Determine the (x, y) coordinate at the center of the cell enclosing the given text.  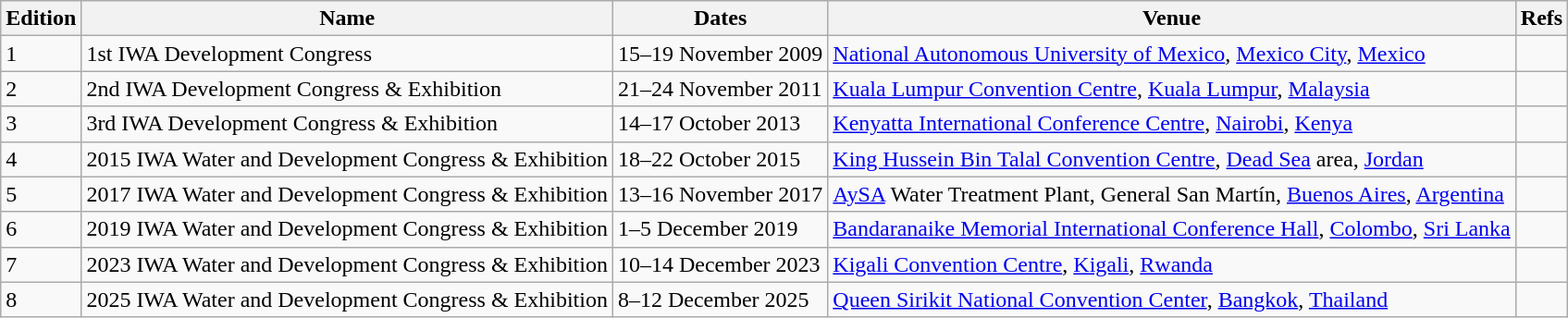
6 (41, 229)
4 (41, 159)
2015 IWA Water and Development Congress & Exhibition (348, 159)
8–12 December 2025 (720, 300)
National Autonomous University of Mexico, Mexico City, Mexico (1172, 54)
Refs (1541, 18)
2 (41, 89)
Bandaranaike Memorial International Conference Hall, Colombo, Sri Lanka (1172, 229)
Queen Sirikit National Convention Center, Bangkok, Thailand (1172, 300)
14–17 October 2013 (720, 124)
Name (348, 18)
13–16 November 2017 (720, 194)
7 (41, 264)
10–14 December 2023 (720, 264)
Dates (720, 18)
Venue (1172, 18)
3rd IWA Development Congress & Exhibition (348, 124)
AySA Water Treatment Plant, General San Martín, Buenos Aires, Argentina (1172, 194)
1st IWA Development Congress (348, 54)
5 (41, 194)
Kenyatta International Conference Centre, Nairobi, Kenya (1172, 124)
2025 IWA Water and Development Congress & Exhibition (348, 300)
Edition (41, 18)
2019 IWA Water and Development Congress & Exhibition (348, 229)
1 (41, 54)
18–22 October 2015 (720, 159)
Kigali Convention Centre, Kigali, Rwanda (1172, 264)
3 (41, 124)
15–19 November 2009 (720, 54)
2017 IWA Water and Development Congress & Exhibition (348, 194)
King Hussein Bin Talal Convention Centre, Dead Sea area, Jordan (1172, 159)
8 (41, 300)
21–24 November 2011 (720, 89)
Kuala Lumpur Convention Centre, Kuala Lumpur, Malaysia (1172, 89)
1–5 December 2019 (720, 229)
2023 IWA Water and Development Congress & Exhibition (348, 264)
2nd IWA Development Congress & Exhibition (348, 89)
